Capture the cell that displays the provided text and extract its (X, Y) central coordinate. 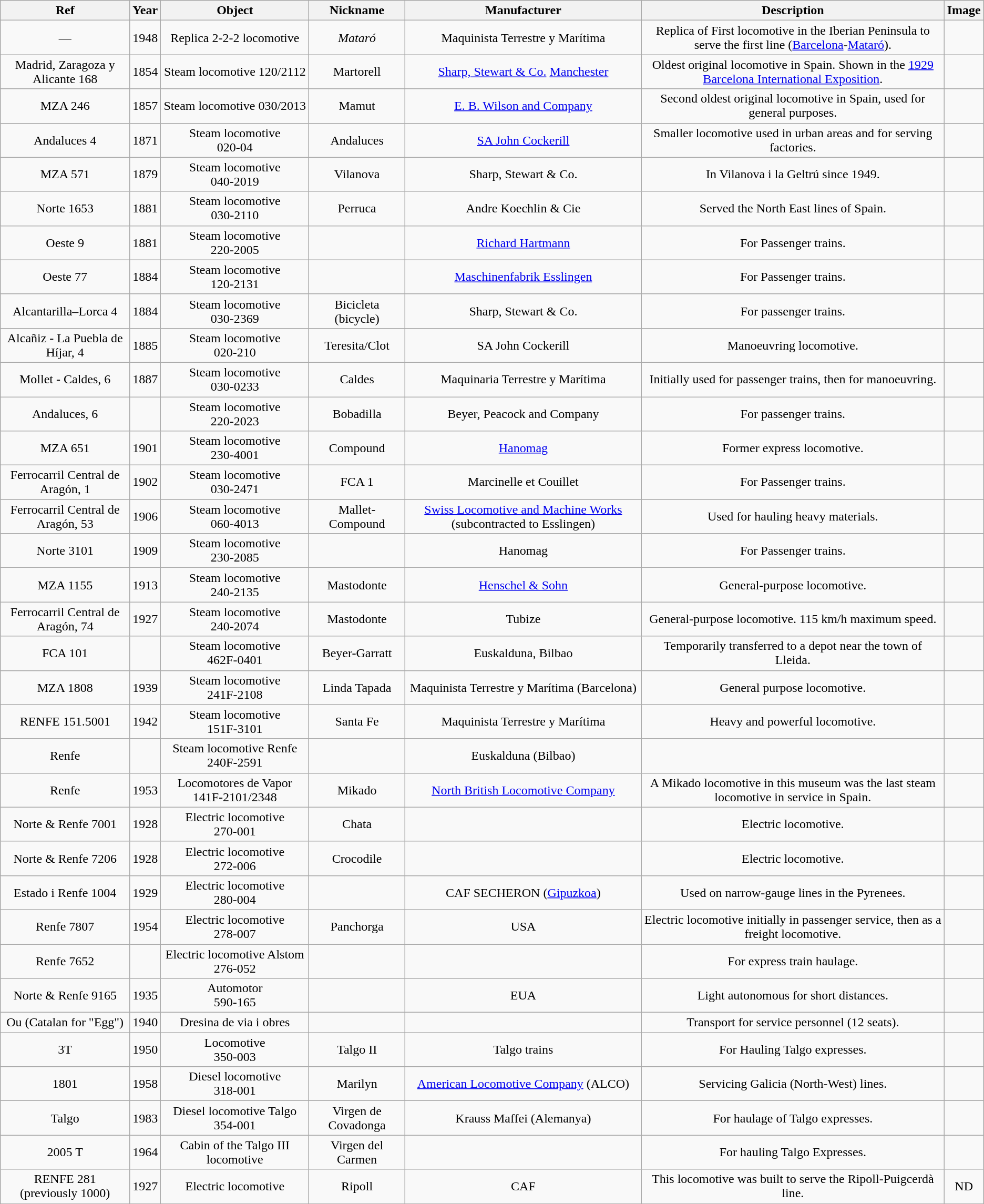
Tubize (523, 619)
Served the North East lines of Spain. (793, 208)
Compound (357, 448)
Steam locomotive120-2131 (235, 277)
Chata (357, 824)
Mallet-Compound (357, 516)
CAF (523, 1186)
1940 (145, 1023)
Steam locomotive151F-3101 (235, 721)
Used for hauling heavy materials. (793, 516)
Vilanova (357, 175)
Steam locomotive220-2005 (235, 243)
USA (523, 926)
Andaluces 4 (65, 140)
In Vilanova i la Geltrú since 1949. (793, 175)
Initially used for passenger trains, then for manoeuvring. (793, 380)
Maquinista Terrestre y Marítima (Barcelona) (523, 688)
FCA 1 (357, 483)
Locomotores de Vapor 141F-2101/2348 (235, 790)
American Locomotive Company (ALCO) (523, 1084)
MZA 1155 (65, 585)
Perruca (357, 208)
Norte & Renfe 7001 (65, 824)
1902 (145, 483)
Second oldest original locomotive in Spain, used for general purposes. (793, 106)
Electric locomotive278-007 (235, 926)
North British Locomotive Company (523, 790)
1950 (145, 1049)
Electric locomotive Alstom276-052 (235, 961)
Oldest original locomotive in Spain. Shown in the 1929 Barcelona International Exposition. (793, 72)
A Mikado locomotive in this museum was the last steam locomotive in service in Spain. (793, 790)
Steam locomotive020-04 (235, 140)
1801 (65, 1084)
Santa Fe (357, 721)
Teresita/Clot (357, 345)
1942 (145, 721)
1871 (145, 140)
1913 (145, 585)
Diesel locomotive318-001 (235, 1084)
Caldes (357, 380)
Marcinelle et Couillet (523, 483)
Image (964, 11)
MZA 1808 (65, 688)
3T (65, 1049)
Steam locomotive240-2135 (235, 585)
MZA 246 (65, 106)
Dresina de via i obres (235, 1023)
Light autonomous for short distances. (793, 996)
RENFE 281(previously 1000) (65, 1186)
Steam locomotive230-4001 (235, 448)
1929 (145, 893)
For express train haulage. (793, 961)
Norte 1653 (65, 208)
Richard Hartmann (523, 243)
Smaller locomotive used in urban areas and for serving factories. (793, 140)
Steam locomotive230-2085 (235, 551)
EUA (523, 996)
Mikado (357, 790)
Andre Koechlin & Cie (523, 208)
Oeste 9 (65, 243)
Steam locomotive030-2369 (235, 311)
Renfe 7652 (65, 961)
Henschel & Sohn (523, 585)
Automotor590-165 (235, 996)
Alcantarilla–Lorca 4 (65, 311)
Steam locomotive040-2019 (235, 175)
Transport for service personnel (12 seats). (793, 1023)
Description (793, 11)
Linda Tapada (357, 688)
Steam locomotive030-2471 (235, 483)
Talgo (65, 1118)
Virgen de Covadonga (357, 1118)
MZA 571 (65, 175)
General purpose locomotive. (793, 688)
Object (235, 11)
Steam locomotive462F-0401 (235, 653)
Ripoll (357, 1186)
Electric locomotive initially in passenger service, then as a freight locomotive. (793, 926)
1857 (145, 106)
Andaluces, 6 (65, 413)
Manufacturer (523, 11)
1887 (145, 380)
Talgo trains (523, 1049)
ND (964, 1186)
Ref (65, 11)
Norte & Renfe 9165 (65, 996)
Sharp, Stewart & Co. Manchester (523, 72)
Virgen del Carmen (357, 1152)
Mamut (357, 106)
Estado i Renfe 1004 (65, 893)
1885 (145, 345)
For haulage of Talgo expresses. (793, 1118)
1906 (145, 516)
Locomotive350-003 (235, 1049)
Beyer, Peacock and Company (523, 413)
1879 (145, 175)
Crocodile (357, 858)
Norte & Renfe 7206 (65, 858)
Martorell (357, 72)
1958 (145, 1084)
Mollet - Caldes, 6 (65, 380)
This locomotive was built to serve the Ripoll-Puigcerdà line. (793, 1186)
Alcañiz - La Puebla de Híjar, 4 (65, 345)
Krauss Maffei (Alemanya) (523, 1118)
General-purpose locomotive. (793, 585)
Steam locomotive030-0233 (235, 380)
Marilyn (357, 1084)
RENFE 151.5001 (65, 721)
Ferrocarril Central de Aragón, 74 (65, 619)
Steam locomotive241F-2108 (235, 688)
1854 (145, 72)
Beyer-Garratt (357, 653)
Steam locomotive 120/2112 (235, 72)
1964 (145, 1152)
Ferrocarril Central de Aragón, 1 (65, 483)
For Hauling Talgo expresses. (793, 1049)
Temporarily transferred to a depot near the town of Lleida. (793, 653)
Replica of First locomotive in the Iberian Peninsula to serve the first line (Barcelona-Mataró). (793, 38)
Diesel locomotive Talgo354-001 (235, 1118)
E. B. Wilson and Company (523, 106)
For hauling Talgo Expresses. (793, 1152)
Former express locomotive. (793, 448)
Ou (Catalan for "Egg") (65, 1023)
Panchorga (357, 926)
Manoeuvring locomotive. (793, 345)
Swiss Locomotive and Machine Works (subcontracted to Esslingen) (523, 516)
Electric locomotive272-006 (235, 858)
Heavy and powerful locomotive. (793, 721)
Euskalduna (Bilbao) (523, 756)
Steam locomotive030-2110 (235, 208)
Madrid, Zaragoza y Alicante 168 (65, 72)
Ferrocarril Central de Aragón, 53 (65, 516)
Maschinenfabrik Esslingen (523, 277)
Cabin of the Talgo III locomotive (235, 1152)
FCA 101 (65, 653)
Steam locomotive240-2074 (235, 619)
Bicicleta (bicycle) (357, 311)
Steam locomotive220-2023 (235, 413)
Andaluces (357, 140)
Steam locomotive Renfe240F-2591 (235, 756)
Used on narrow-gauge lines in the Pyrenees. (793, 893)
2005 T (65, 1152)
MZA 651 (65, 448)
Euskalduna, Bilbao (523, 653)
— (65, 38)
Electric locomotive270-001 (235, 824)
Steam locomotive020-210 (235, 345)
1939 (145, 688)
Nickname (357, 11)
Steam locomotive060-4013 (235, 516)
1909 (145, 551)
Renfe 7807 (65, 926)
General-purpose locomotive. 115 km/h maximum speed. (793, 619)
1983 (145, 1118)
1935 (145, 996)
Talgo II (357, 1049)
Steam locomotive 030/2013 (235, 106)
Mataró (357, 38)
1901 (145, 448)
Year (145, 11)
Maquinaria Terrestre y Marítima (523, 380)
Electric locomotive (235, 1186)
Bobadilla (357, 413)
1948 (145, 38)
1953 (145, 790)
Servicing Galicia (North-West) lines. (793, 1084)
Electric locomotive280-004 (235, 893)
Norte 3101 (65, 551)
Oeste 77 (65, 277)
Replica 2-2-2 locomotive (235, 38)
CAF SECHERON (Gipuzkoa) (523, 893)
1954 (145, 926)
